Detect which cell encompasses the target text, then output its (X, Y) center coordinate. 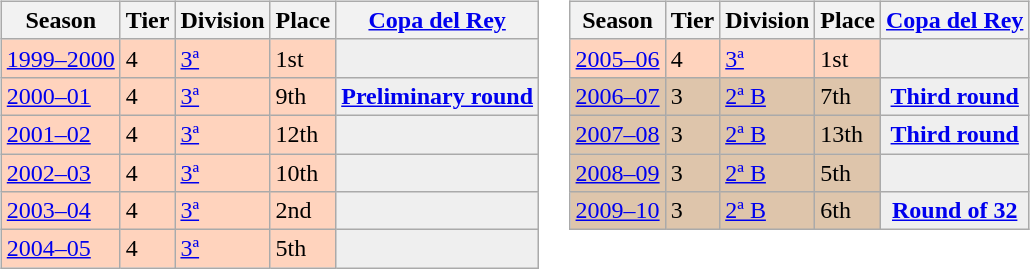
12th (303, 134)
Round of 32 (955, 211)
13th (848, 134)
6th (848, 211)
7th (848, 96)
2005–06 (618, 58)
2002–03 (60, 173)
2003–04 (60, 211)
10th (303, 173)
2004–05 (60, 249)
2009–10 (618, 211)
2006–07 (618, 96)
1999–2000 (60, 58)
2000–01 (60, 96)
2008–09 (618, 173)
2001–02 (60, 134)
2007–08 (618, 134)
2nd (303, 211)
9th (303, 96)
Preliminary round (438, 96)
